Locate the cell with the specified text and output its (x, y) center coordinate. 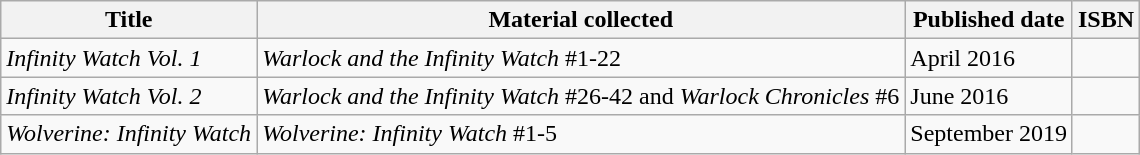
Warlock and the Infinity Watch #1-22 (581, 58)
Title (129, 20)
Infinity Watch Vol. 1 (129, 58)
Material collected (581, 20)
Warlock and the Infinity Watch #26-42 and Warlock Chronicles #6 (581, 96)
September 2019 (989, 134)
ISBN (1106, 20)
Wolverine: Infinity Watch (129, 134)
Published date (989, 20)
April 2016 (989, 58)
June 2016 (989, 96)
Wolverine: Infinity Watch #1-5 (581, 134)
Infinity Watch Vol. 2 (129, 96)
